Extract the (X, Y) coordinate from the center of the cell holding the provided text.  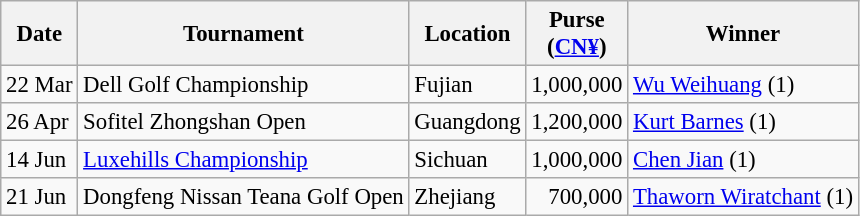
Purse(CN¥) (577, 34)
Dell Golf Championship (244, 85)
Sofitel Zhongshan Open (244, 122)
Wu Weihuang (1) (744, 85)
Tournament (244, 34)
700,000 (577, 197)
Winner (744, 34)
22 Mar (40, 85)
Kurt Barnes (1) (744, 122)
Luxehills Championship (244, 160)
Location (468, 34)
26 Apr (40, 122)
Fujian (468, 85)
Guangdong (468, 122)
Dongfeng Nissan Teana Golf Open (244, 197)
Sichuan (468, 160)
Date (40, 34)
Zhejiang (468, 197)
Thaworn Wiratchant (1) (744, 197)
1,200,000 (577, 122)
14 Jun (40, 160)
21 Jun (40, 197)
Chen Jian (1) (744, 160)
